Locate the cell with the specified text and output its [x, y] center coordinate. 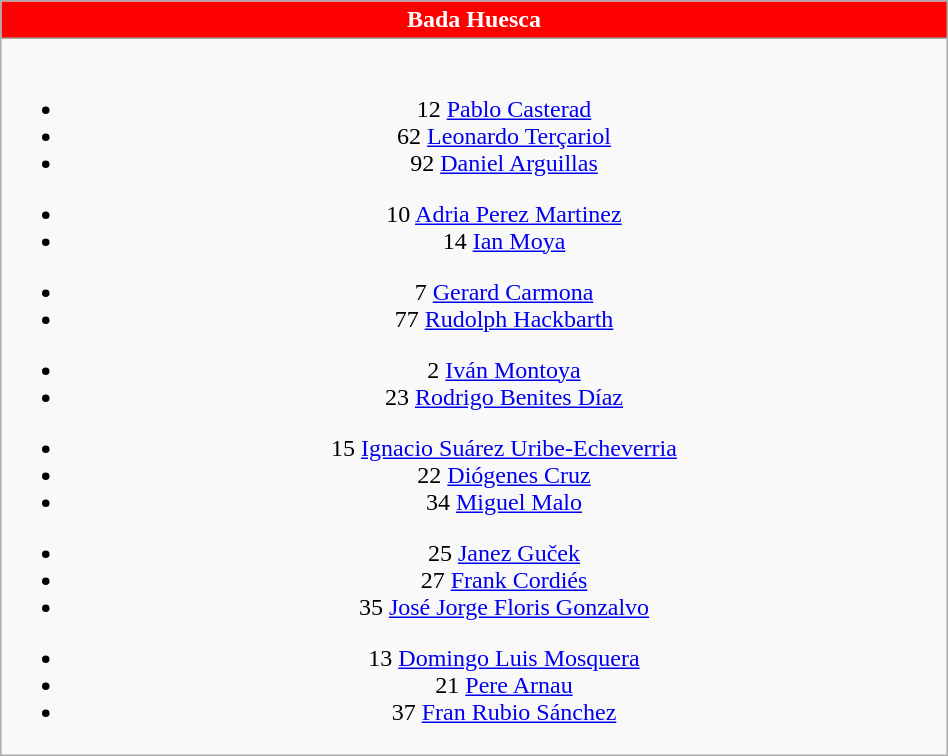
Bada Huesca [474, 20]
